Determine the (X, Y) coordinate at the center of the cell enclosing the given text.  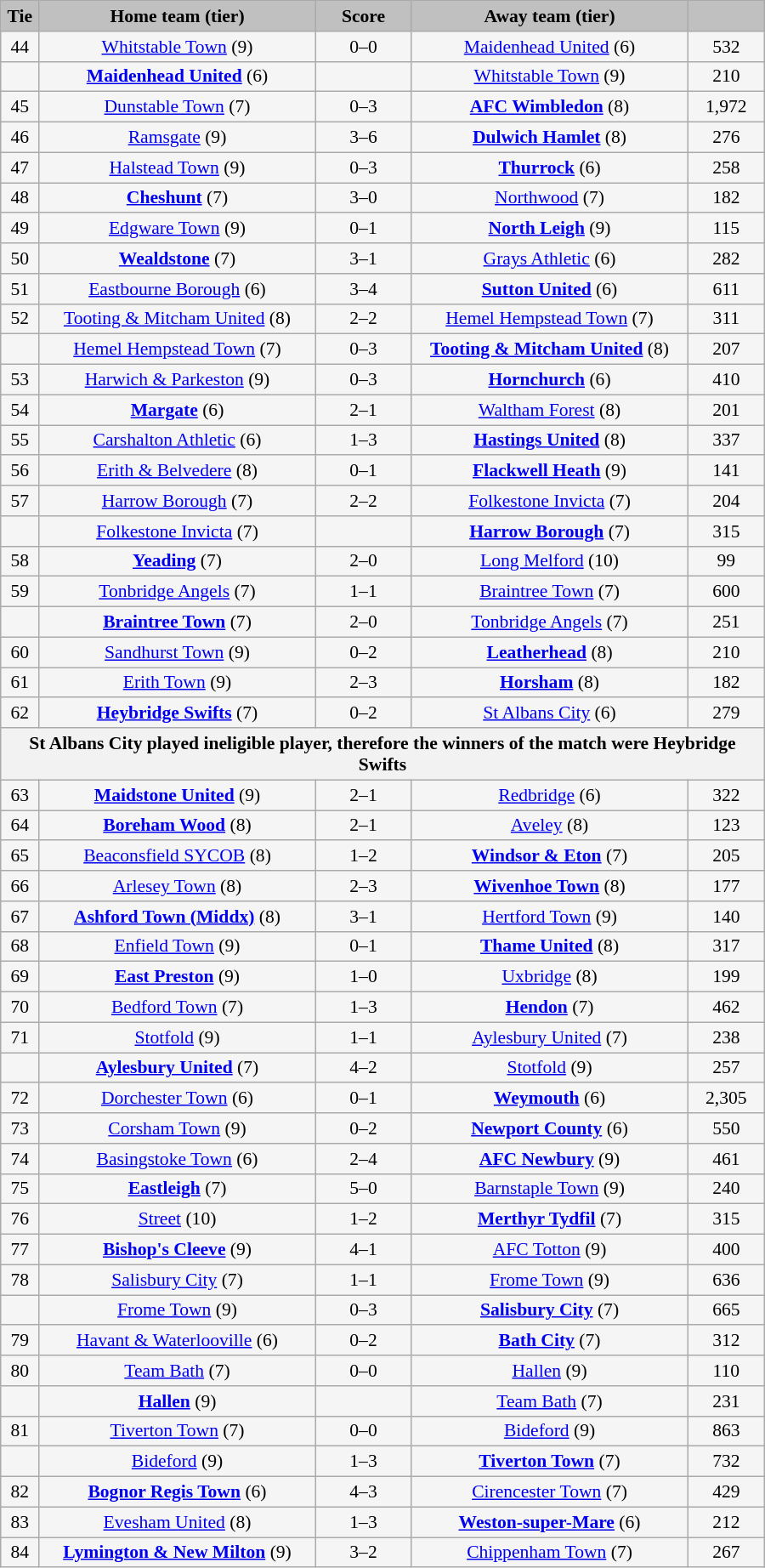
Lymington & New Milton (9) (178, 1553)
59 (20, 592)
Away team (tier) (550, 16)
Hendon (7) (550, 1008)
44 (20, 47)
45 (20, 107)
199 (726, 977)
4–3 (363, 1492)
Bishop's Cleeve (9) (178, 1250)
267 (726, 1553)
55 (20, 440)
201 (726, 410)
58 (20, 561)
732 (726, 1462)
123 (726, 826)
AFC Totton (9) (550, 1250)
5–0 (363, 1189)
Dulwich Hamlet (8) (550, 138)
Basingstoke Town (6) (178, 1159)
Sandhurst Town (9) (178, 652)
3–6 (363, 138)
77 (20, 1250)
69 (20, 977)
231 (726, 1401)
Arlesey Town (8) (178, 886)
311 (726, 319)
Boreham Wood (8) (178, 826)
Thame United (8) (550, 946)
Dunstable Town (7) (178, 107)
North Leigh (9) (550, 229)
141 (726, 471)
Erith Town (9) (178, 683)
East Preston (9) (178, 977)
St Albans City (6) (550, 713)
Tie (20, 16)
636 (726, 1280)
Eastbourne Borough (6) (178, 289)
70 (20, 1008)
48 (20, 198)
238 (726, 1037)
Leatherhead (8) (550, 652)
Northwood (7) (550, 198)
80 (20, 1371)
71 (20, 1037)
Score (363, 16)
322 (726, 795)
Weston-super-Mare (6) (550, 1522)
79 (20, 1341)
Bath City (7) (550, 1341)
65 (20, 856)
Margate (6) (178, 410)
60 (20, 652)
St Albans City played ineligible player, therefore the winners of the match were Heybridge Swifts (382, 753)
Erith & Belvedere (8) (178, 471)
Evesham United (8) (178, 1522)
78 (20, 1280)
67 (20, 917)
204 (726, 501)
Dorchester Town (6) (178, 1099)
Sutton United (6) (550, 289)
212 (726, 1522)
66 (20, 886)
550 (726, 1128)
140 (726, 917)
1,972 (726, 107)
Redbridge (6) (550, 795)
317 (726, 946)
Edgware Town (9) (178, 229)
337 (726, 440)
68 (20, 946)
72 (20, 1099)
Long Melford (10) (550, 561)
429 (726, 1492)
205 (726, 856)
Hornchurch (6) (550, 380)
279 (726, 713)
64 (20, 826)
49 (20, 229)
110 (726, 1371)
Aveley (8) (550, 826)
4–2 (363, 1068)
Havant & Waterlooville (6) (178, 1341)
81 (20, 1431)
Wealdstone (7) (178, 258)
532 (726, 47)
Cheshunt (7) (178, 198)
Home team (tier) (178, 16)
3–4 (363, 289)
665 (726, 1310)
Carshalton Athletic (6) (178, 440)
Corsham Town (9) (178, 1128)
Eastleigh (7) (178, 1189)
Ramsgate (9) (178, 138)
251 (726, 622)
52 (20, 319)
Bedford Town (7) (178, 1008)
400 (726, 1250)
56 (20, 471)
611 (726, 289)
Weymouth (6) (550, 1099)
82 (20, 1492)
76 (20, 1219)
Merthyr Tydfil (7) (550, 1219)
50 (20, 258)
Horsham (8) (550, 683)
47 (20, 168)
46 (20, 138)
74 (20, 1159)
Hastings United (8) (550, 440)
Uxbridge (8) (550, 977)
Beaconsfield SYCOB (8) (178, 856)
4–1 (363, 1250)
75 (20, 1189)
Enfield Town (9) (178, 946)
Heybridge Swifts (7) (178, 713)
600 (726, 592)
Newport County (6) (550, 1128)
863 (726, 1431)
83 (20, 1522)
276 (726, 138)
Street (10) (178, 1219)
Grays Athletic (6) (550, 258)
61 (20, 683)
53 (20, 380)
282 (726, 258)
Windsor & Eton (7) (550, 856)
312 (726, 1341)
AFC Wimbledon (8) (550, 107)
AFC Newbury (9) (550, 1159)
Harwich & Parkeston (9) (178, 380)
258 (726, 168)
57 (20, 501)
3–0 (363, 198)
54 (20, 410)
Waltham Forest (8) (550, 410)
Ashford Town (Middx) (8) (178, 917)
Wivenhoe Town (8) (550, 886)
Yeading (7) (178, 561)
Chippenham Town (7) (550, 1553)
1–0 (363, 977)
Maidstone United (9) (178, 795)
2–4 (363, 1159)
2,305 (726, 1099)
461 (726, 1159)
462 (726, 1008)
240 (726, 1189)
Cirencester Town (7) (550, 1492)
62 (20, 713)
Bognor Regis Town (6) (178, 1492)
115 (726, 229)
84 (20, 1553)
207 (726, 349)
Flackwell Heath (9) (550, 471)
51 (20, 289)
3–2 (363, 1553)
Thurrock (6) (550, 168)
Halstead Town (9) (178, 168)
410 (726, 380)
73 (20, 1128)
Barnstaple Town (9) (550, 1189)
Hertford Town (9) (550, 917)
63 (20, 795)
99 (726, 561)
257 (726, 1068)
177 (726, 886)
